Detect which cell encompasses the target text, then output its [X, Y] center coordinate. 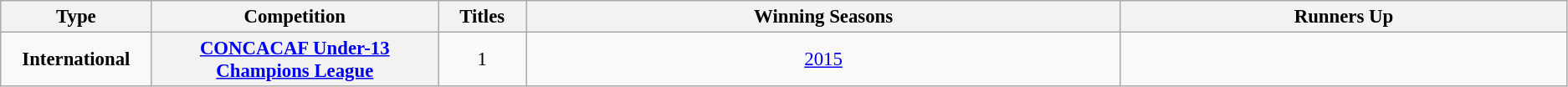
Type [76, 17]
Runners Up [1344, 17]
Competition [295, 17]
1 [482, 60]
International [76, 60]
CONCACAF Under-13 Champions League [295, 60]
2015 [823, 60]
Winning Seasons [823, 17]
Titles [482, 17]
